Extract the (x, y) coordinate from the center of the cell holding the provided text.  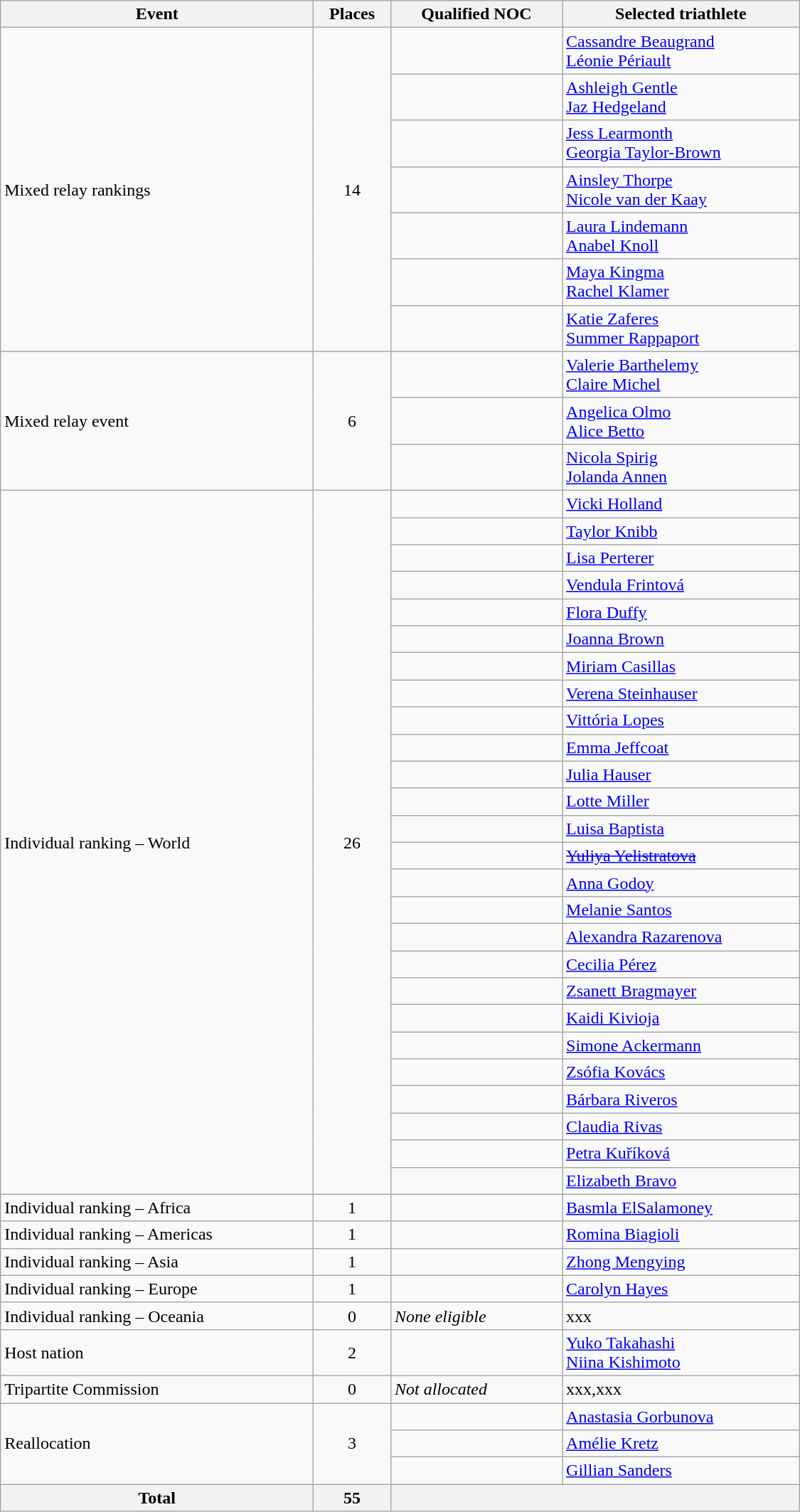
Basmla ElSalamoney (681, 1208)
Places (353, 14)
Yuliya Yelistratova (681, 856)
Melanie Santos (681, 910)
Zsófia Kovács (681, 1072)
Ainsley ThorpeNicole van der Kaay (681, 189)
Claudia Rivas (681, 1127)
Bárbara Riveros (681, 1100)
3 (353, 1443)
Emma Jeffcoat (681, 747)
Vittória Lopes (681, 720)
Mixed relay rankings (157, 189)
Elizabeth Bravo (681, 1181)
Verena Steinhauser (681, 693)
Gillian Sanders (681, 1471)
Event (157, 14)
Tripartite Commission (157, 1389)
Qualified NOC (476, 14)
Amélie Kretz (681, 1444)
6 (353, 421)
Host nation (157, 1353)
Vendula Frintová (681, 585)
Mixed relay event (157, 421)
Alexandra Razarenova (681, 937)
Zsanett Bragmayer (681, 991)
Individual ranking – World (157, 842)
Maya KingmaRachel Klamer (681, 282)
Joanna Brown (681, 639)
Individual ranking – Asia (157, 1262)
Katie ZaferesSummer Rappaport (681, 329)
Reallocation (157, 1443)
Anna Godoy (681, 883)
Ashleigh GentleJaz Hedgeland (681, 97)
14 (353, 189)
xxx,xxx (681, 1389)
Total (157, 1498)
55 (353, 1498)
None eligible (476, 1316)
xxx (681, 1316)
Cecilia Pérez (681, 964)
26 (353, 842)
Simone Ackermann (681, 1045)
Zhong Mengying (681, 1262)
Luisa Baptista (681, 829)
Flora Duffy (681, 612)
Romina Biagioli (681, 1235)
Lisa Perterer (681, 558)
Petra Kuříková (681, 1154)
2 (353, 1353)
Individual ranking – Americas (157, 1235)
Angelica OlmoAlice Betto (681, 421)
Not allocated (476, 1389)
Cassandre BeaugrandLéonie Périault (681, 51)
Individual ranking – Europe (157, 1289)
Vicki Holland (681, 504)
Kaidi Kivioja (681, 1018)
Julia Hauser (681, 774)
Miriam Casillas (681, 666)
Anastasia Gorbunova (681, 1416)
Yuko TakahashiNiina Kishimoto (681, 1353)
Individual ranking – Africa (157, 1208)
Lotte Miller (681, 802)
Taylor Knibb (681, 531)
Laura LindemannAnabel Knoll (681, 236)
Selected triathlete (681, 14)
Nicola SpirigJolanda Annen (681, 467)
Individual ranking – Oceania (157, 1316)
Valerie BarthelemyClaire Michel (681, 374)
Carolyn Hayes (681, 1289)
Jess LearmonthGeorgia Taylor-Brown (681, 144)
